Scan for the cell matching the given text and deliver its (X, Y) coordinate at center. 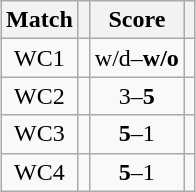
w/d–w/o (136, 58)
WC4 (40, 172)
WC1 (40, 58)
WC3 (40, 134)
Match (40, 20)
Score (136, 20)
3–5 (136, 96)
WC2 (40, 96)
